Pinpoint the cell where the given text exists, returning its [X, Y] midpoint coordinate. 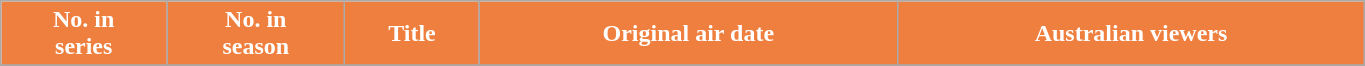
Title [412, 34]
No. inseries [84, 34]
Original air date [688, 34]
Australian viewers [1132, 34]
No. inseason [256, 34]
